Find where the given text appears and provide that cell's center as (X, Y) coordinate. 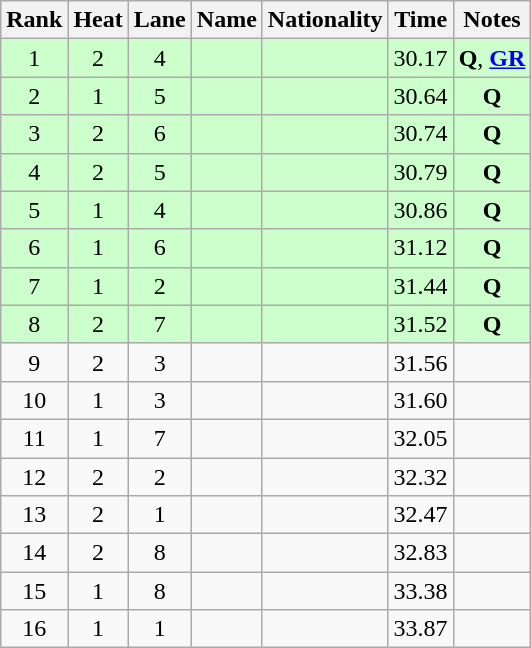
32.83 (420, 553)
31.60 (420, 400)
Nationality (325, 20)
33.38 (420, 591)
32.47 (420, 515)
10 (34, 400)
32.05 (420, 438)
Heat (98, 20)
30.74 (420, 134)
31.12 (420, 248)
16 (34, 629)
12 (34, 477)
30.86 (420, 210)
31.44 (420, 286)
Rank (34, 20)
13 (34, 515)
15 (34, 591)
Notes (492, 20)
31.52 (420, 324)
9 (34, 362)
11 (34, 438)
30.64 (420, 96)
14 (34, 553)
Name (226, 20)
31.56 (420, 362)
Lane (160, 20)
30.79 (420, 172)
33.87 (420, 629)
30.17 (420, 58)
32.32 (420, 477)
Q, GR (492, 58)
Time (420, 20)
